Scan for the cell matching the given text and deliver its (x, y) coordinate at center. 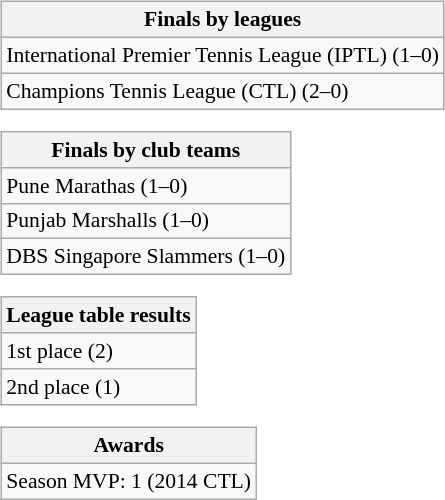
League table results (98, 315)
2nd place (1) (98, 387)
Punjab Marshalls (1–0) (146, 221)
International Premier Tennis League (IPTL) (1–0) (222, 55)
1st place (2) (98, 351)
Awards (128, 445)
Champions Tennis League (CTL) (2–0) (222, 91)
DBS Singapore Slammers (1–0) (146, 257)
Season MVP: 1 (2014 CTL) (128, 481)
Pune Marathas (1–0) (146, 185)
Finals by leagues (222, 20)
Finals by club teams (146, 150)
